Return the [X, Y] coordinate for the center point of the cell that contains the specified text.  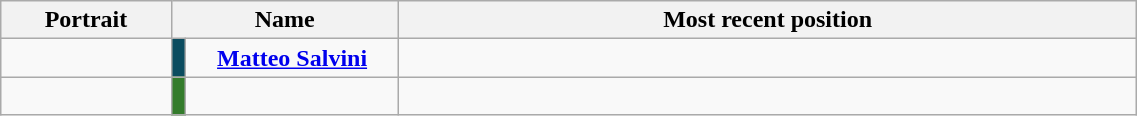
Name [284, 20]
Most recent position [767, 20]
Portrait [86, 20]
Matteo Salvini [292, 58]
